Find where the given text appears and provide that cell's center as (X, Y) coordinate. 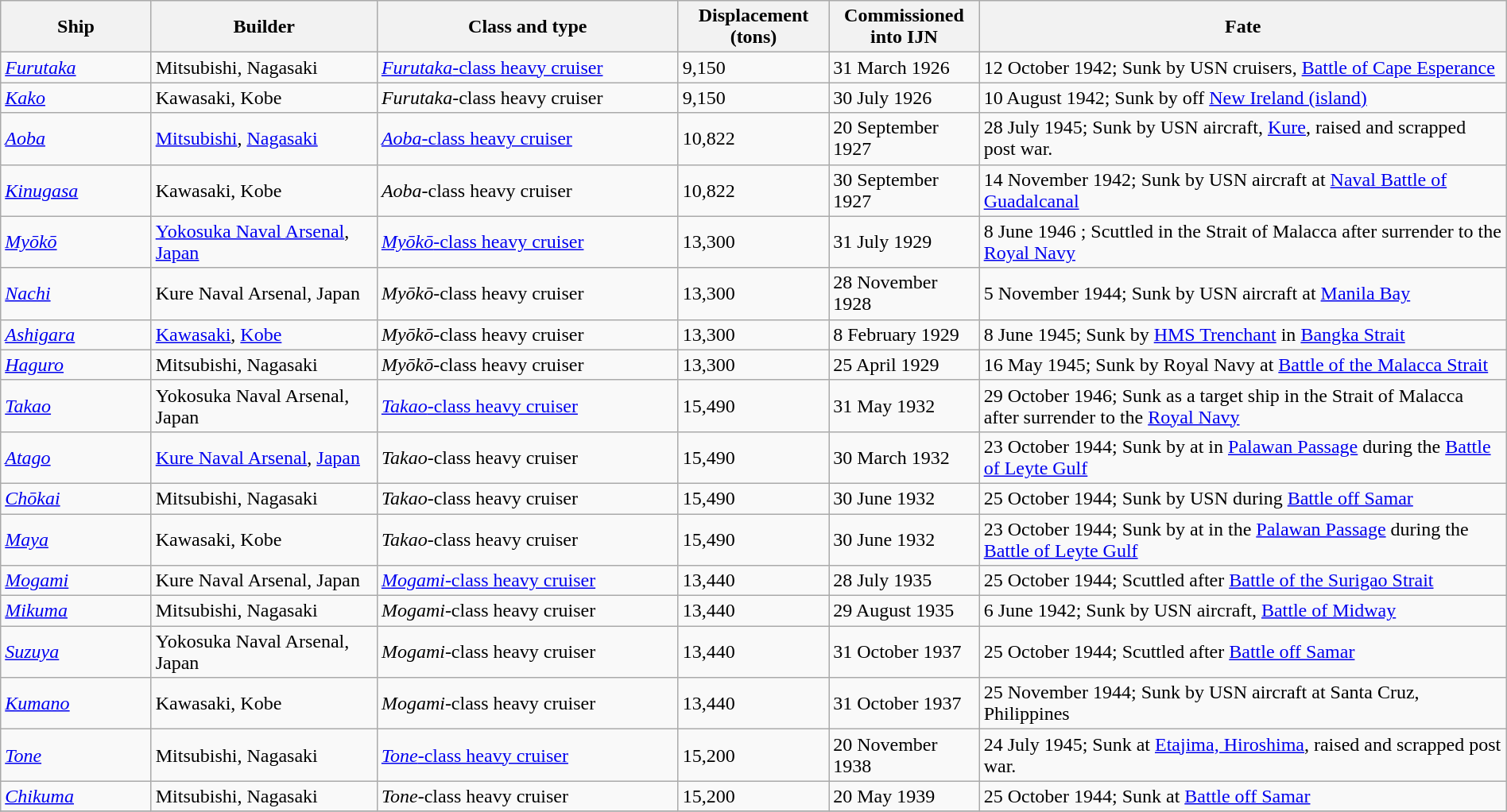
Kinugasa (76, 191)
Tone (76, 755)
28 July 1935 (905, 581)
20 November 1938 (905, 755)
Class and type (528, 27)
Maya (76, 539)
8 June 1945; Sunk by HMS Trenchant in Bangka Strait (1243, 334)
Haguro (76, 365)
Displacement (tons) (753, 27)
Ashigara (76, 334)
31 March 1926 (905, 68)
28 November 1928 (905, 294)
25 October 1944; Sunk at Battle off Samar (1243, 796)
29 August 1935 (905, 611)
Commissioned into IJN (905, 27)
Builder (264, 27)
5 November 1944; Sunk by USN aircraft at Manila Bay (1243, 294)
Nachi (76, 294)
30 March 1932 (905, 458)
30 July 1926 (905, 98)
14 November 1942; Sunk by USN aircraft at Naval Battle of Guadalcanal (1243, 191)
25 October 1944; Scuttled after Battle off Samar (1243, 652)
Mogami (76, 581)
6 June 1942; Sunk by USN aircraft, Battle of Midway (1243, 611)
Kumano (76, 704)
23 October 1944; Sunk by at in the Palawan Passage during the Battle of Leyte Gulf (1243, 539)
Chōkai (76, 498)
Furutaka (76, 68)
16 May 1945; Sunk by Royal Navy at Battle of the Malacca Strait (1243, 365)
Aoba (76, 138)
Fate (1243, 27)
25 November 1944; Sunk by USN aircraft at Santa Cruz, Philippines (1243, 704)
20 May 1939 (905, 796)
28 July 1945; Sunk by USN aircraft, Kure, raised and scrapped post war. (1243, 138)
Suzuya (76, 652)
25 October 1944; Sunk by USN during Battle off Samar (1243, 498)
8 June 1946 ; Scuttled in the Strait of Malacca after surrender to the Royal Navy (1243, 242)
30 September 1927 (905, 191)
31 May 1932 (905, 405)
24 July 1945; Sunk at Etajima, Hiroshima, raised and scrapped post war. (1243, 755)
Chikuma (76, 796)
25 April 1929 (905, 365)
23 October 1944; Sunk by at in Palawan Passage during the Battle of Leyte Gulf (1243, 458)
Kako (76, 98)
12 October 1942; Sunk by USN cruisers, Battle of Cape Esperance (1243, 68)
Mikuma (76, 611)
Atago (76, 458)
Takao (76, 405)
8 February 1929 (905, 334)
Myōkō (76, 242)
29 October 1946; Sunk as a target ship in the Strait of Malacca after surrender to the Royal Navy (1243, 405)
Ship (76, 27)
25 October 1944; Scuttled after Battle of the Surigao Strait (1243, 581)
20 September 1927 (905, 138)
10 August 1942; Sunk by off New Ireland (island) (1243, 98)
31 July 1929 (905, 242)
